Capture the cell that displays the provided text and extract its (X, Y) central coordinate. 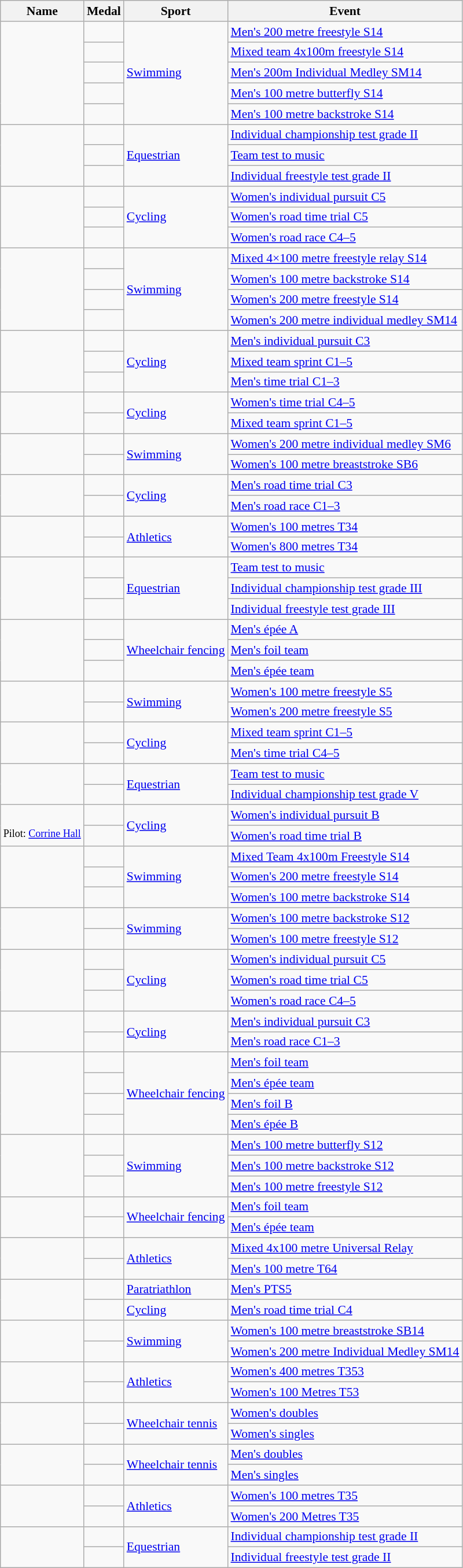
Women's individual pursuit B (345, 816)
Men's épée A (345, 630)
Women's 200 metre individual medley SM14 (345, 321)
Women's 400 metres T353 (345, 1372)
Women's singles (345, 1434)
Event (345, 11)
Women's doubles (345, 1413)
Men's 100 metre butterfly S14 (345, 94)
Men's PTS5 (345, 1290)
Women's 200 metre individual medley SM6 (345, 444)
Men's 100 metre backstroke S12 (345, 1166)
Men's singles (345, 1475)
Medal (104, 11)
Men's 100 metre freestyle S12 (345, 1187)
Women's time trial C4–5 (345, 403)
Men's épée B (345, 1125)
Paratriathlon (176, 1290)
Women's 100 metres T35 (345, 1496)
Mixed team 4x100m freestyle S14 (345, 52)
Mixed Team 4x100m Freestyle S14 (345, 857)
Men's time trial C4–5 (345, 754)
Name (42, 11)
Mixed 4×100 metre freestyle relay S14 (345, 259)
Men's road time trial C4 (345, 1310)
Women's 800 metres T34 (345, 547)
Women's 100 Metres T53 (345, 1393)
Sport (176, 11)
Women's 100 metres T34 (345, 527)
Women's 100 metre freestyle S12 (345, 939)
Men's 100 metre T64 (345, 1269)
Individual freestyle test grade III (345, 609)
Pilot: Corrine Hall (42, 825)
Women's 100 metre freestyle S5 (345, 692)
Women's 100 metre backstroke S12 (345, 919)
Men's foil B (345, 1104)
Men's 100 metre backstroke S14 (345, 114)
Individual championship test grade V (345, 795)
Women's 200 metre freestyle S5 (345, 712)
Women's 200 Metres T35 (345, 1516)
Women's 100 metre breaststroke SB6 (345, 465)
Men's road time trial C3 (345, 486)
Women's 200 metre Individual Medley SM14 (345, 1352)
Men's 200 metre freestyle S14 (345, 32)
Individual championship test grade III (345, 589)
Mixed 4x100 metre Universal Relay (345, 1248)
Women's 100 metre breaststroke SB14 (345, 1331)
Women's road time trial B (345, 836)
Men's time trial C1–3 (345, 382)
Men's doubles (345, 1455)
Men's 200m Individual Medley SM14 (345, 73)
Men's 100 metre butterfly S12 (345, 1145)
